Extract the [x, y] coordinate from the center of the cell holding the provided text.  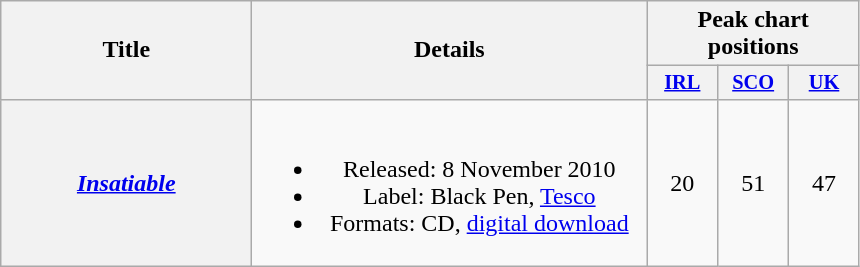
47 [824, 182]
IRL [682, 83]
Insatiable [126, 182]
Title [126, 50]
SCO [754, 83]
UK [824, 83]
Peak chart positions [754, 34]
20 [682, 182]
Details [450, 50]
51 [754, 182]
Released: 8 November 2010Label: Black Pen, TescoFormats: CD, digital download [450, 182]
